Identify which cell holds the provided text, then report its [X, Y] central coordinate. 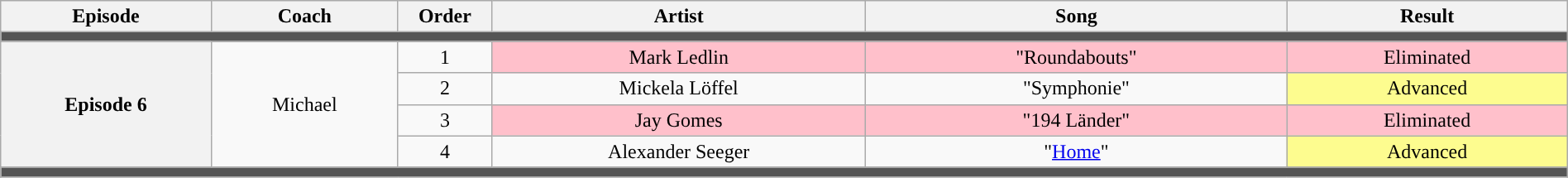
"Home" [1077, 152]
Alexander Seeger [678, 152]
Episode [106, 17]
Result [1427, 17]
Mark Ledlin [678, 57]
"Symphonie" [1077, 89]
1 [445, 57]
Coach [304, 17]
Michael [304, 104]
Episode 6 [106, 104]
Artist [678, 17]
2 [445, 89]
3 [445, 120]
Order [445, 17]
Jay Gomes [678, 120]
"Roundabouts" [1077, 57]
Song [1077, 17]
"194 Länder" [1077, 120]
4 [445, 152]
Mickela Löffel [678, 89]
